Pinpoint the cell where the given text exists, returning its [X, Y] midpoint coordinate. 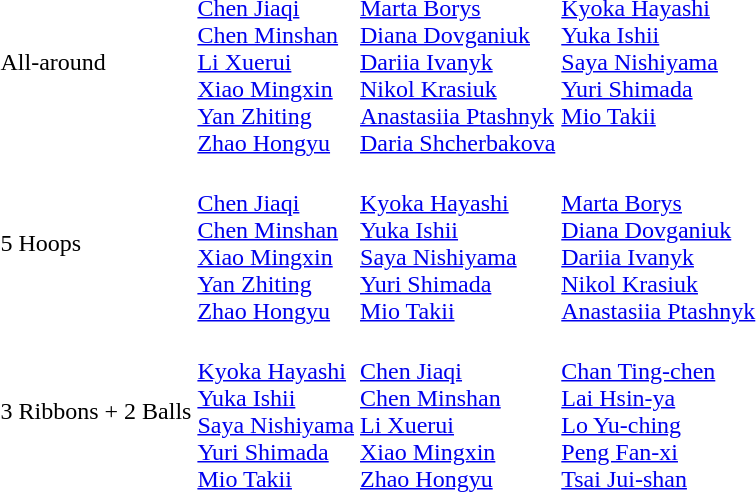
Chen JiaqiChen MinshanXiao MingxinYan ZhitingZhao Hongyu [276, 244]
Kyoka HayashiYuka IshiiSaya NishiyamaYuri ShimadaMio Takii [458, 244]
